From the cell containing the given text, extract its center point as [X, Y] coordinate. 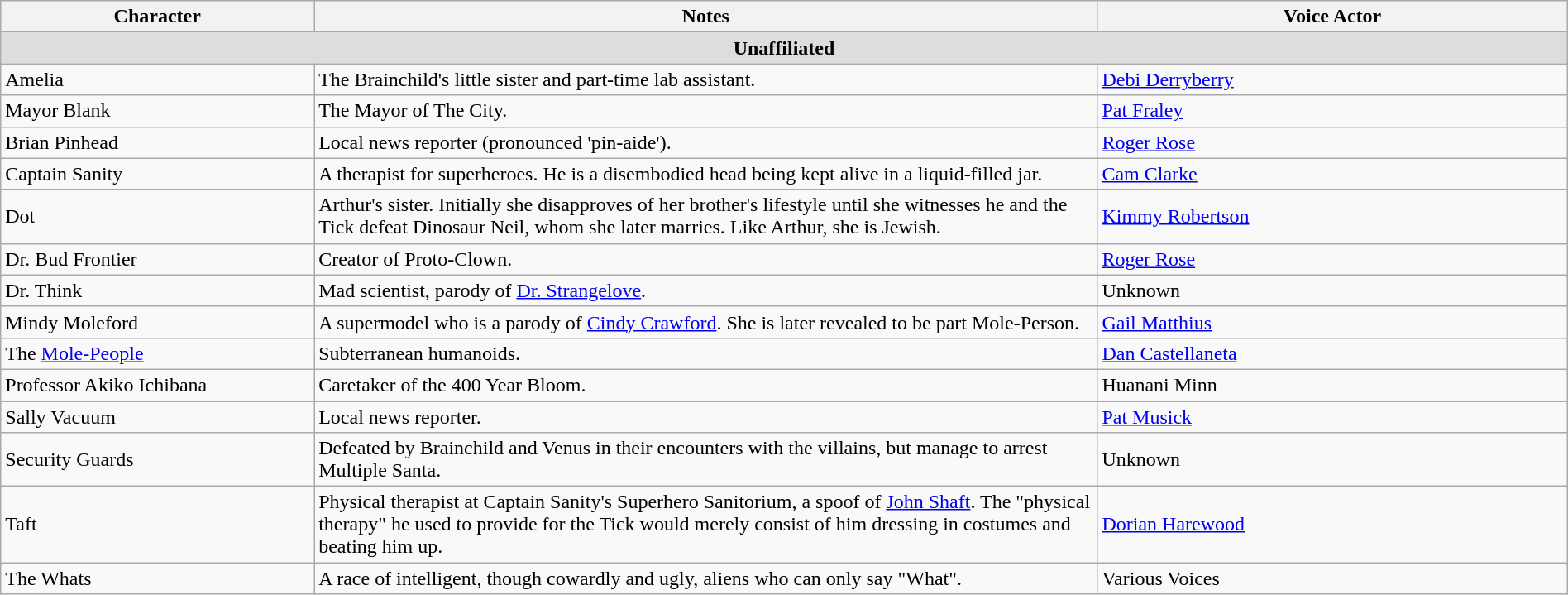
Mayor Blank [157, 111]
Creator of Proto-Clown. [706, 259]
Debi Derryberry [1332, 79]
The Mole-People [157, 353]
Local news reporter. [706, 416]
The Brainchild's little sister and part-time lab assistant. [706, 79]
Gail Matthius [1332, 322]
Voice Actor [1332, 17]
Dr. Bud Frontier [157, 259]
Huanani Minn [1332, 385]
Mindy Moleford [157, 322]
Subterranean humanoids. [706, 353]
Dr. Think [157, 290]
Pat Fraley [1332, 111]
Unaffiliated [784, 48]
A supermodel who is a parody of Cindy Crawford. She is later revealed to be part Mole-Person. [706, 322]
Pat Musick [1332, 416]
The Whats [157, 578]
Mad scientist, parody of Dr. Strangelove. [706, 290]
Taft [157, 525]
Notes [706, 17]
Sally Vacuum [157, 416]
Character [157, 17]
Captain Sanity [157, 174]
A therapist for superheroes. He is a disembodied head being kept alive in a liquid-filled jar. [706, 174]
Brian Pinhead [157, 142]
Kimmy Robertson [1332, 217]
A race of intelligent, though cowardly and ugly, aliens who can only say "What". [706, 578]
The Mayor of The City. [706, 111]
Security Guards [157, 460]
Various Voices [1332, 578]
Defeated by Brainchild and Venus in their encounters with the villains, but manage to arrest Multiple Santa. [706, 460]
Amelia [157, 79]
Dan Castellaneta [1332, 353]
Cam Clarke [1332, 174]
Dorian Harewood [1332, 525]
Professor Akiko Ichibana [157, 385]
Local news reporter (pronounced 'pin-aide'). [706, 142]
Caretaker of the 400 Year Bloom. [706, 385]
Dot [157, 217]
